Pinpoint the cell where the given text exists, returning its [x, y] midpoint coordinate. 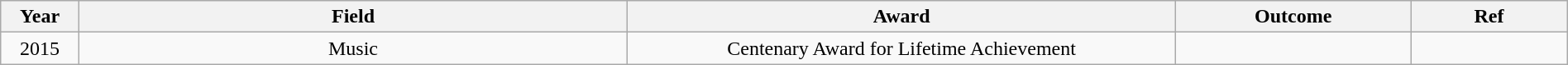
Year [40, 17]
Outcome [1293, 17]
Award [901, 17]
Field [352, 17]
Ref [1489, 17]
Music [352, 48]
2015 [40, 48]
Centenary Award for Lifetime Achievement [901, 48]
